Determine the (X, Y) coordinate at the center of the cell enclosing the given text.  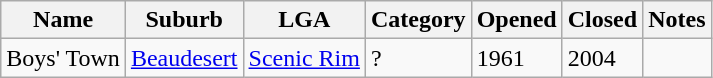
Suburb (184, 20)
LGA (304, 20)
Boys' Town (64, 58)
2004 (602, 58)
Beaudesert (184, 58)
Notes (677, 20)
Opened (516, 20)
Scenic Rim (304, 58)
Name (64, 20)
? (418, 58)
Closed (602, 20)
Category (418, 20)
1961 (516, 58)
